From the cell containing the given text, extract its center point as (X, Y) coordinate. 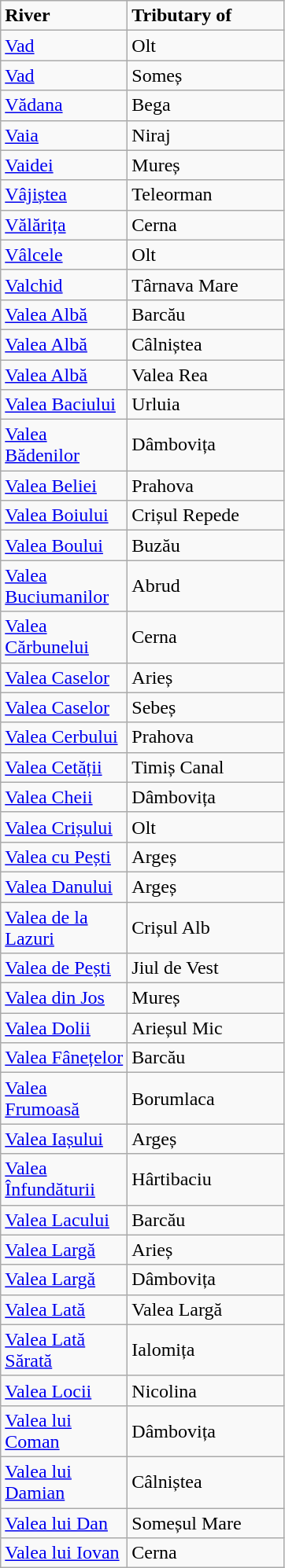
Teleorman (206, 195)
Vaidei (65, 165)
Valea lui Iovan (65, 1553)
Valea Danului (65, 887)
Valea lui Damian (65, 1482)
Crișul Repede (206, 516)
Vâjiștea (65, 195)
Valea Cheii (65, 797)
Someș (206, 75)
Valea din Jos (65, 998)
Arieșul Mic (206, 1028)
Valea lui Dan (65, 1522)
Valea Lacului (65, 1220)
Bega (206, 105)
Valea Lată Sărată (65, 1350)
Timiș Canal (206, 767)
Nicolina (206, 1390)
Valchid (65, 285)
Valea lui Coman (65, 1430)
Jiul de Vest (206, 968)
Buzău (206, 545)
Valea de la Lazuri (65, 927)
Crișul Alb (206, 927)
Hârtibaciu (206, 1179)
Valea Dolii (65, 1028)
Valea Crișului (65, 827)
Valea Frumoasă (65, 1099)
Sebeș (206, 707)
Valea Iașului (65, 1139)
Valea Cetății (65, 767)
Valea Beliei (65, 486)
Abrud (206, 586)
River (65, 16)
Valea Lată (65, 1309)
Tributary of (206, 16)
Niraj (206, 135)
Vaia (65, 135)
Vădana (65, 105)
Someșul Mare (206, 1522)
Vălărița (65, 225)
Valea Locii (65, 1390)
Valea Boiului (65, 516)
Valea Cărbunelui (65, 637)
Valea Rea (206, 375)
Valea de Pești (65, 968)
Valea cu Pești (65, 857)
Valea Baciului (65, 405)
Ialomița (206, 1350)
Valea Fânețelor (65, 1058)
Urluia (206, 405)
Valea Bădenilor (65, 445)
Vâlcele (65, 255)
Valea Buciumanilor (65, 586)
Valea Cerbului (65, 737)
Târnava Mare (206, 285)
Valea Înfundăturii (65, 1179)
Valea Boului (65, 545)
Borumlaca (206, 1099)
